Find where the given text appears and provide that cell's center as (x, y) coordinate. 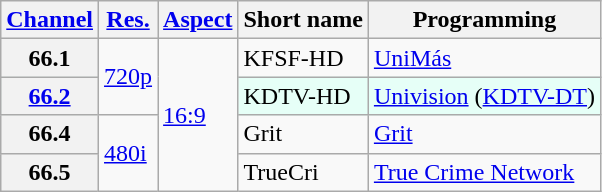
16:9 (198, 115)
Programming (484, 20)
66.4 (50, 134)
720p (128, 77)
66.2 (50, 96)
66.1 (50, 58)
Short name (303, 20)
KDTV-HD (303, 96)
TrueCri (303, 172)
480i (128, 153)
Univision (KDTV-DT) (484, 96)
UniMás (484, 58)
66.5 (50, 172)
KFSF-HD (303, 58)
Channel (50, 20)
True Crime Network (484, 172)
Res. (128, 20)
Aspect (198, 20)
